From the cell containing the given text, extract its center point as (X, Y) coordinate. 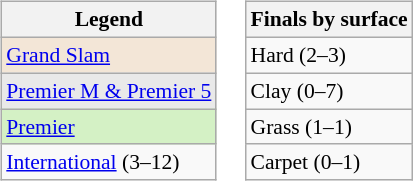
Grand Slam (108, 55)
Legend (108, 20)
Clay (0–7) (328, 91)
Premier (108, 127)
Carpet (0–1) (328, 162)
International (3–12) (108, 162)
Grass (1–1) (328, 127)
Hard (2–3) (328, 55)
Premier M & Premier 5 (108, 91)
Finals by surface (328, 20)
